Locate the cell with the specified text and output its (X, Y) center coordinate. 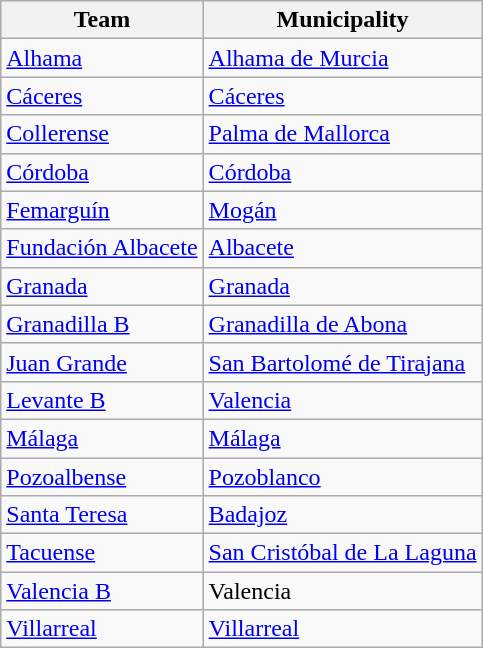
Palma de Mallorca (342, 134)
Alhama (102, 58)
Pozoblanco (342, 477)
Femarguín (102, 210)
Alhama de Murcia (342, 58)
Pozoalbense (102, 477)
Mogán (342, 210)
San Cristóbal de La Laguna (342, 553)
Albacete (342, 248)
Team (102, 20)
Fundación Albacete (102, 248)
Municipality (342, 20)
Granadilla B (102, 324)
Levante B (102, 400)
Granadilla de Abona (342, 324)
Valencia B (102, 591)
Santa Teresa (102, 515)
Collerense (102, 134)
Badajoz (342, 515)
San Bartolomé de Tirajana (342, 362)
Juan Grande (102, 362)
Tacuense (102, 553)
